Scan for the cell matching the given text and deliver its (X, Y) coordinate at center. 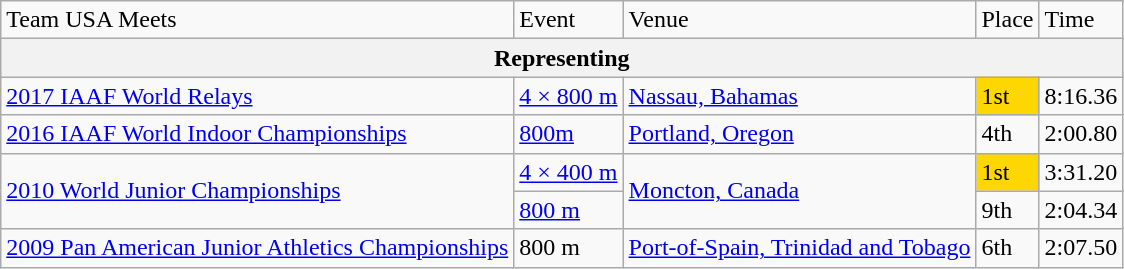
2016 IAAF World Indoor Championships (258, 134)
Venue (800, 20)
2:07.50 (1081, 248)
Portland, Oregon (800, 134)
800m (568, 134)
Place (1008, 20)
2:00.80 (1081, 134)
Team USA Meets (258, 20)
9th (1008, 210)
2009 Pan American Junior Athletics Championships (258, 248)
Event (568, 20)
Time (1081, 20)
4 × 400 m (568, 172)
4th (1008, 134)
4 × 800 m (568, 96)
2:04.34 (1081, 210)
8:16.36 (1081, 96)
Moncton, Canada (800, 191)
2010 World Junior Championships (258, 191)
Nassau, Bahamas (800, 96)
3:31.20 (1081, 172)
2017 IAAF World Relays (258, 96)
Port-of-Spain, Trinidad and Tobago (800, 248)
6th (1008, 248)
Representing (562, 58)
